Scan for the cell matching the given text and deliver its [x, y] coordinate at center. 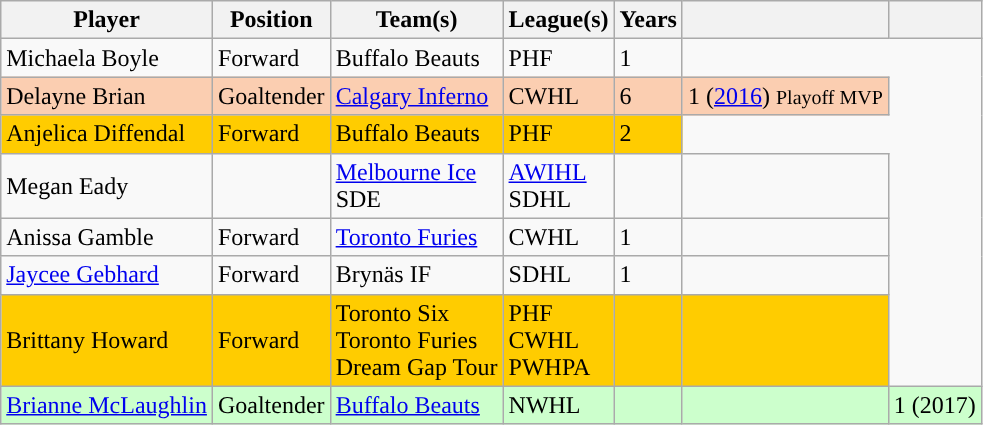
Michaela Boyle [107, 58]
AWIHLSDHL [558, 186]
1 (2017) [934, 405]
Jaycee Gebhard [107, 275]
Anjelica Diffendal [107, 134]
1 (2016) Playoff MVP [785, 96]
Calgary Inferno [416, 96]
SDHL [558, 275]
2 [648, 134]
Delayne Brian [107, 96]
Melbourne IceSDE [416, 186]
League(s) [558, 20]
Team(s) [416, 20]
NWHL [558, 405]
Toronto SixToronto FuriesDream Gap Tour [416, 340]
Brynäs IF [416, 275]
PHFCWHLPWHPA [558, 340]
Position [271, 20]
6 [648, 96]
Brianne McLaughlin [107, 405]
Anissa Gamble [107, 237]
Brittany Howard [107, 340]
Years [648, 20]
Player [107, 20]
Megan Eady [107, 186]
Toronto Furies [416, 237]
